Return (X, Y) of the center of cell containing provided text 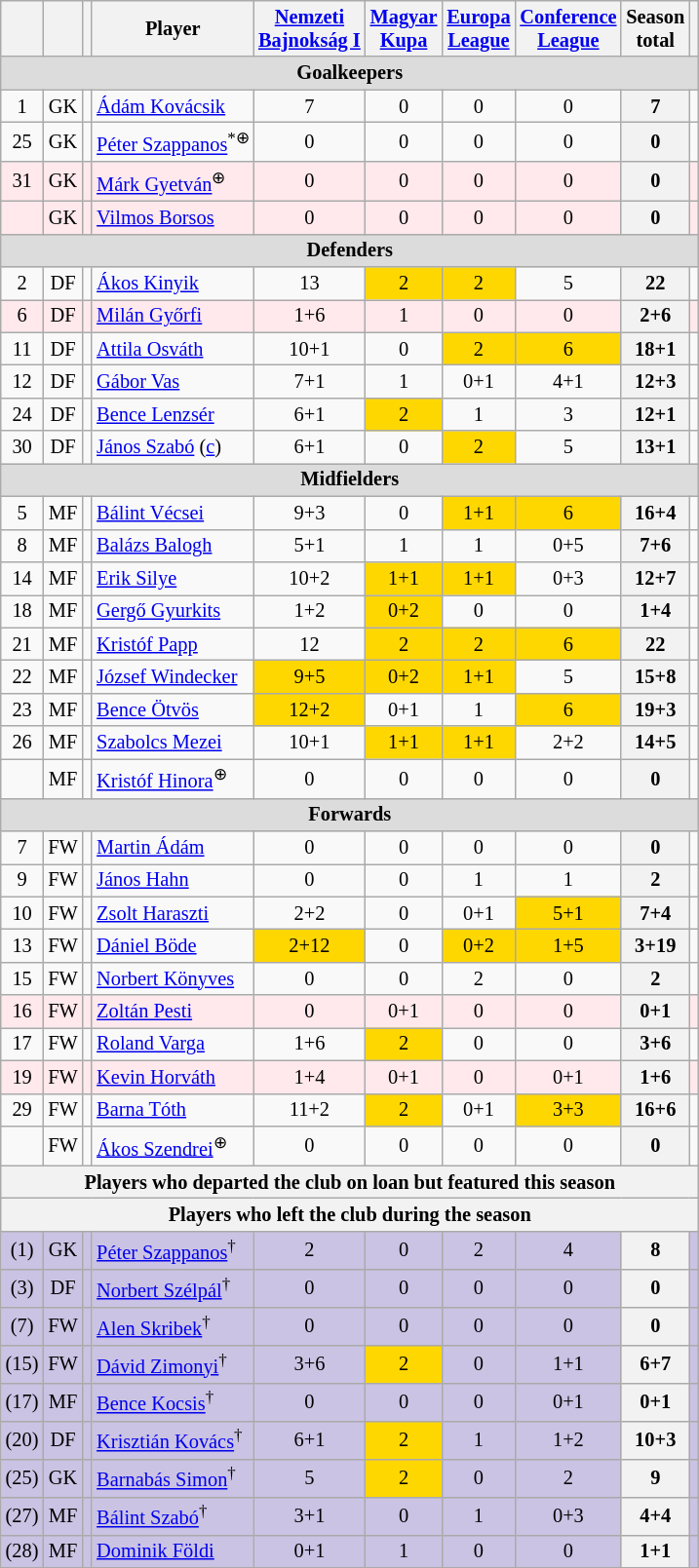
Bence Lenzsér (173, 414)
9+5 (309, 676)
Zoltán Pesti (173, 1012)
Players who left the club during the season (350, 1215)
10+2 (309, 578)
17 (22, 1044)
19 (22, 1077)
3+3 (567, 1110)
(1) (22, 1249)
Seasontotal (655, 28)
12+2 (309, 709)
Bence Ötvös (173, 709)
3+1 (309, 1516)
Kevin Horváth (173, 1077)
Barnabás Simon† (173, 1477)
Gergő Gyurkits (173, 611)
Player (173, 28)
Kristóf Hinora⊕ (173, 778)
11+2 (309, 1110)
Attila Osváth (173, 349)
18+1 (655, 349)
4+1 (567, 381)
25 (22, 141)
29 (22, 1110)
12+7 (655, 578)
Norbert Szélpál† (173, 1288)
Gábor Vas (173, 381)
31 (22, 181)
(7) (22, 1325)
Ádám Kovácsik (173, 106)
7+1 (309, 381)
2+12 (309, 945)
Martin Ádám (173, 847)
Bálint Vécsei (173, 513)
Márk Gyetván⊕ (173, 181)
Players who departed the club on loan but featured this season (350, 1182)
30 (22, 447)
Krisztián Kovács† (173, 1440)
18 (22, 611)
4 (567, 1249)
Kristóf Papp (173, 644)
15 (22, 978)
János Szabó (c) (173, 447)
14 (22, 578)
3 (567, 414)
12+3 (655, 381)
15+8 (655, 676)
ConferenceLeague (567, 28)
Ákos Szendrei⊕ (173, 1145)
Milán Győrfi (173, 316)
Ákos Kinyik (173, 284)
Defenders (350, 250)
EuropaLeague (478, 28)
16+6 (655, 1110)
2+6 (655, 316)
21 (22, 644)
(20) (22, 1440)
Dominik Földi (173, 1551)
Dániel Böde (173, 945)
(27) (22, 1516)
Alen Skribek† (173, 1325)
26 (22, 743)
13+1 (655, 447)
Dávid Zimonyi† (173, 1364)
7+6 (655, 546)
MagyarKupa (404, 28)
19+3 (655, 709)
Forwards (350, 815)
Szabolcs Mezei (173, 743)
(3) (22, 1288)
János Hahn (173, 880)
Bence Kocsis† (173, 1401)
7+4 (655, 913)
Péter Szappanos† (173, 1249)
0+5 (567, 546)
Midfielders (350, 479)
11 (22, 349)
Zsolt Haraszti (173, 913)
Goalkeepers (350, 73)
4+4 (655, 1516)
Roland Varga (173, 1044)
12+1 (655, 414)
14+5 (655, 743)
24 (22, 414)
6+7 (655, 1364)
Balázs Balogh (173, 546)
József Windecker (173, 676)
(15) (22, 1364)
3+19 (655, 945)
1+5 (567, 945)
Erik Silye (173, 578)
10+3 (655, 1440)
Barna Tóth (173, 1110)
(17) (22, 1401)
Péter Szappanos*⊕ (173, 141)
23 (22, 709)
NemzetiBajnokság I (309, 28)
Bálint Szabó† (173, 1516)
Norbert Könyves (173, 978)
(28) (22, 1551)
16+4 (655, 513)
9+3 (309, 513)
Vilmos Borsos (173, 217)
10 (22, 913)
16 (22, 1012)
(25) (22, 1477)
